Identify which cell holds the provided text, then report its (X, Y) central coordinate. 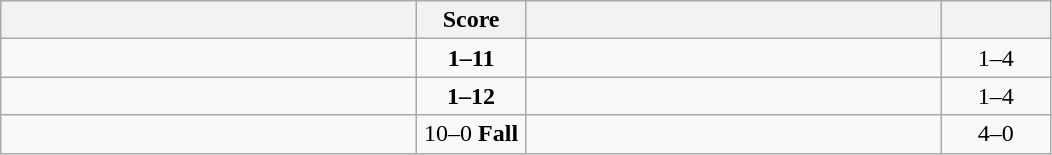
1–11 (472, 58)
1–12 (472, 96)
10–0 Fall (472, 134)
Score (472, 20)
4–0 (996, 134)
